Return [X, Y] of the center of cell containing provided text 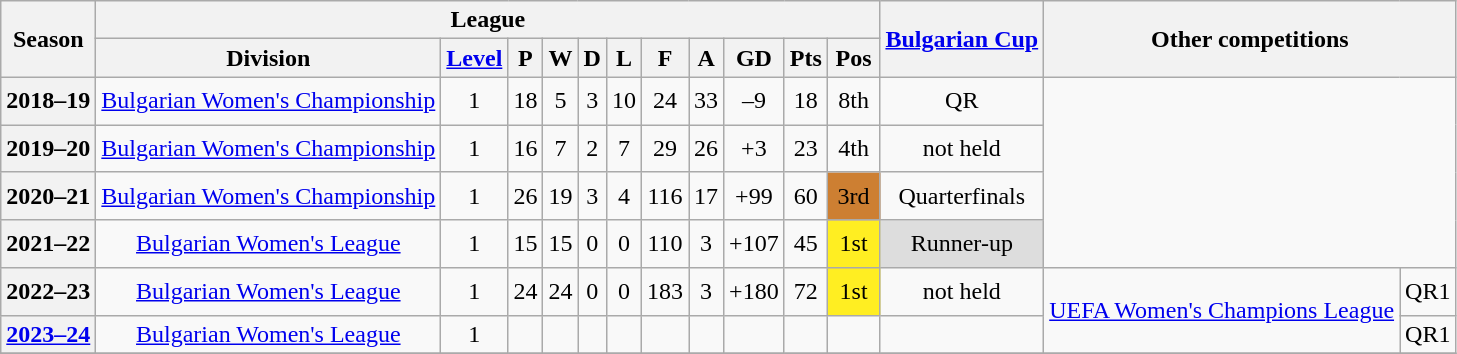
4th [854, 149]
QR [962, 101]
19 [560, 196]
Pos [854, 58]
Level [474, 58]
3rd [854, 196]
10 [624, 101]
UEFA Women's Champions League [1222, 311]
Division [268, 58]
23 [806, 149]
183 [664, 292]
GD [754, 58]
W [560, 58]
–9 [754, 101]
Quarterfinals [962, 196]
F [664, 58]
5 [560, 101]
Bulgarian Cup [962, 39]
29 [664, 149]
Season [48, 39]
4 [624, 196]
8th [854, 101]
2023–24 [48, 334]
L [624, 58]
Pts [806, 58]
110 [664, 244]
2020–21 [48, 196]
16 [526, 149]
17 [706, 196]
60 [806, 196]
Other competitions [1250, 39]
72 [806, 292]
2019–20 [48, 149]
League [488, 20]
33 [706, 101]
2021–22 [48, 244]
Runner-up [962, 244]
45 [806, 244]
2022–23 [48, 292]
P [526, 58]
2018–19 [48, 101]
+180 [754, 292]
+107 [754, 244]
116 [664, 196]
2 [592, 149]
+99 [754, 196]
D [592, 58]
+3 [754, 149]
A [706, 58]
